Search for the cell housing the specified text and yield its [x, y] center coordinate. 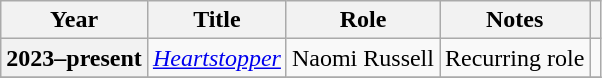
Recurring role [515, 58]
Heartstopper [216, 58]
Role [362, 20]
Year [74, 20]
Title [216, 20]
2023–present [74, 58]
Naomi Russell [362, 58]
Notes [515, 20]
